Pinpoint the cell where the given text exists, returning its [x, y] midpoint coordinate. 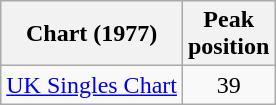
39 [228, 85]
Chart (1977) [92, 34]
Peakposition [228, 34]
UK Singles Chart [92, 85]
